Pinpoint the cell where the given text exists, returning its (x, y) midpoint coordinate. 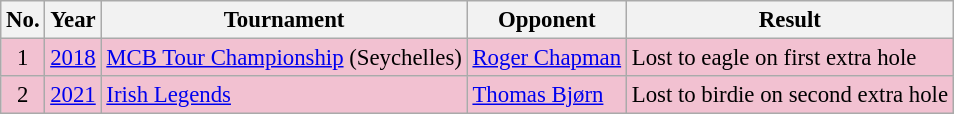
2 (23, 95)
Result (790, 20)
Roger Chapman (546, 58)
2021 (73, 95)
Opponent (546, 20)
Thomas Bjørn (546, 95)
No. (23, 20)
MCB Tour Championship (Seychelles) (284, 58)
Tournament (284, 20)
Year (73, 20)
1 (23, 58)
Lost to birdie on second extra hole (790, 95)
2018 (73, 58)
Irish Legends (284, 95)
Lost to eagle on first extra hole (790, 58)
